Locate the cell with the specified text and output its [x, y] center coordinate. 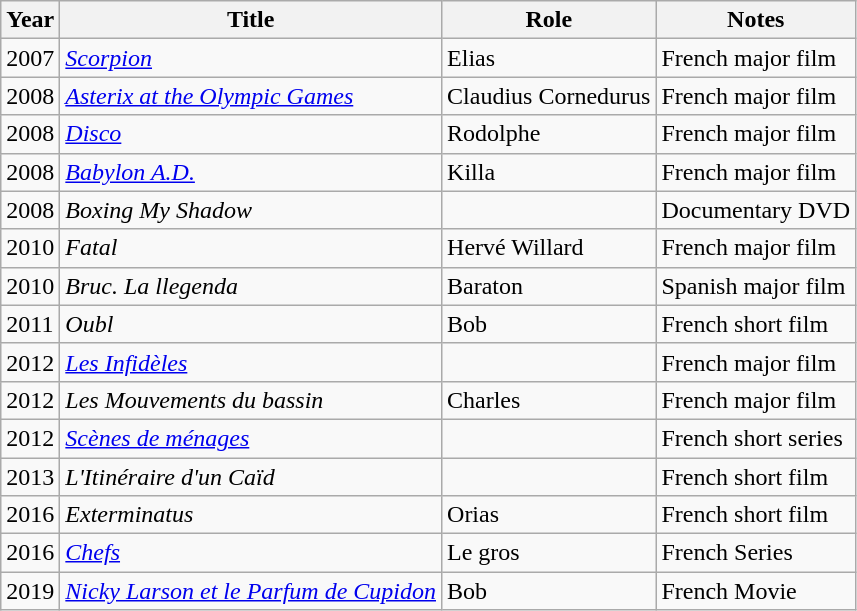
Hervé Willard [549, 248]
Chefs [251, 553]
Rodolphe [549, 134]
Le gros [549, 553]
French Movie [756, 591]
Scorpion [251, 58]
Exterminatus [251, 515]
Scènes de ménages [251, 438]
Fatal [251, 248]
Nicky Larson et le Parfum de Cupidon [251, 591]
Les Infidèles [251, 362]
L'Itinéraire d'un Caïd [251, 477]
Babylon A.D. [251, 172]
Notes [756, 20]
Orias [549, 515]
Role [549, 20]
Boxing My Shadow [251, 210]
Charles [549, 400]
Elias [549, 58]
French short series [756, 438]
2007 [30, 58]
Disco [251, 134]
Asterix at the Olympic Games [251, 96]
French Series [756, 553]
Bruc. La llegenda [251, 286]
2011 [30, 324]
Year [30, 20]
Les Mouvements du bassin [251, 400]
2019 [30, 591]
2013 [30, 477]
Baraton [549, 286]
Killa [549, 172]
Title [251, 20]
Documentary DVD [756, 210]
Oubl [251, 324]
Spanish major film [756, 286]
Claudius Cornedurus [549, 96]
